For the text-containing cell, return its midpoint in [X, Y] coordinate format. 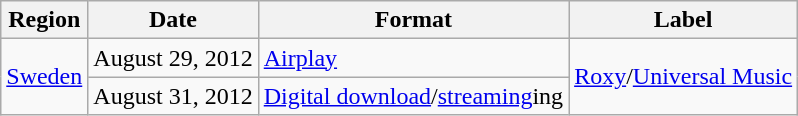
Label [684, 20]
Sweden [44, 77]
Format [413, 20]
Digital download/streaminging [413, 96]
Airplay [413, 58]
August 31, 2012 [173, 96]
Roxy/Universal Music [684, 77]
Region [44, 20]
Date [173, 20]
August 29, 2012 [173, 58]
